Scan for the cell matching the given text and deliver its [x, y] coordinate at center. 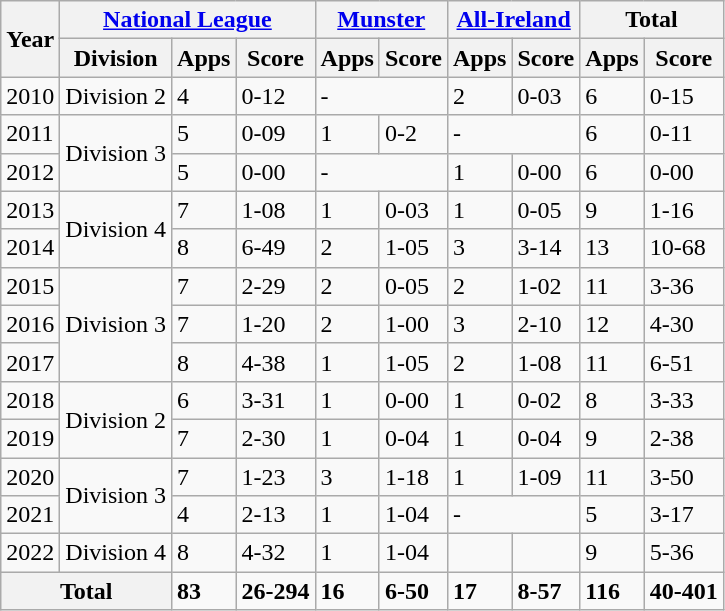
8-57 [546, 591]
26-294 [276, 591]
2011 [30, 134]
Division [116, 58]
10-68 [684, 248]
2021 [30, 515]
1-02 [546, 286]
1-00 [413, 324]
2010 [30, 96]
2017 [30, 362]
2-38 [684, 438]
5-36 [684, 553]
6-49 [276, 248]
All-Ireland [513, 20]
0-15 [684, 96]
2013 [30, 210]
4-32 [276, 553]
2020 [30, 477]
1-09 [546, 477]
83 [204, 591]
2-29 [276, 286]
4-30 [684, 324]
3-33 [684, 400]
0-09 [276, 134]
Munster [381, 20]
2016 [30, 324]
3-14 [546, 248]
1-18 [413, 477]
3-36 [684, 286]
13 [612, 248]
1-16 [684, 210]
2018 [30, 400]
6-50 [413, 591]
17 [479, 591]
116 [612, 591]
3-50 [684, 477]
0-11 [684, 134]
6-51 [684, 362]
12 [612, 324]
2019 [30, 438]
16 [347, 591]
0-12 [276, 96]
40-401 [684, 591]
2015 [30, 286]
National League [188, 20]
2-30 [276, 438]
1-20 [276, 324]
2014 [30, 248]
3-17 [684, 515]
3-31 [276, 400]
1-23 [276, 477]
Year [30, 39]
2-10 [546, 324]
0-2 [413, 134]
2012 [30, 172]
0-02 [546, 400]
4-38 [276, 362]
2022 [30, 553]
2-13 [276, 515]
